Identify which cell holds the provided text, then report its [x, y] central coordinate. 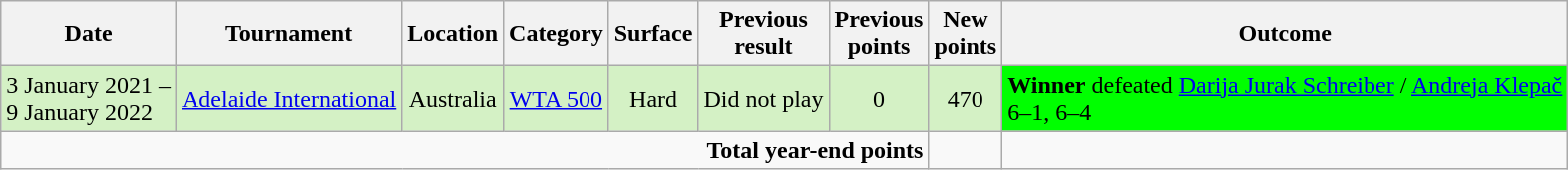
Outcome [1285, 34]
Surface [653, 34]
Previousresult [764, 34]
Category [557, 34]
Adelaide International [288, 98]
0 [879, 98]
470 [966, 98]
Australia [453, 98]
3 January 2021 –9 January 2022 [89, 98]
Hard [653, 98]
WTA 500 [557, 98]
Newpoints [966, 34]
Date [89, 34]
Location [453, 34]
Did not play [764, 98]
Total year-end points [465, 150]
Winner defeated Darija Jurak Schreiber / Andreja Klepač6–1, 6–4 [1285, 98]
Tournament [288, 34]
Previouspoints [879, 34]
